Return (x, y) of the center of cell containing provided text 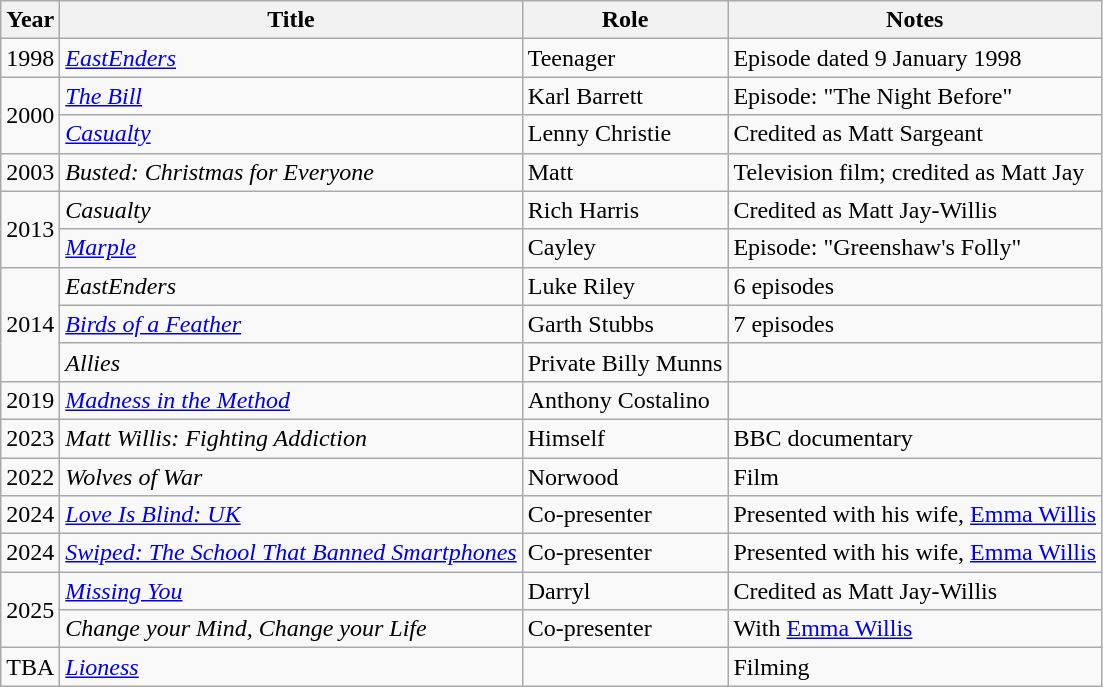
Notes (915, 20)
Swiped: The School That Banned Smartphones (291, 553)
BBC documentary (915, 438)
Matt (625, 172)
Cayley (625, 248)
Credited as Matt Sargeant (915, 134)
2022 (30, 477)
2019 (30, 400)
With Emma Willis (915, 629)
2013 (30, 229)
Teenager (625, 58)
2014 (30, 324)
2003 (30, 172)
Himself (625, 438)
Filming (915, 667)
Garth Stubbs (625, 324)
TBA (30, 667)
Anthony Costalino (625, 400)
Private Billy Munns (625, 362)
Episode dated 9 January 1998 (915, 58)
Marple (291, 248)
1998 (30, 58)
Busted: Christmas for Everyone (291, 172)
Wolves of War (291, 477)
Lioness (291, 667)
2023 (30, 438)
Lenny Christie (625, 134)
Karl Barrett (625, 96)
The Bill (291, 96)
2025 (30, 610)
7 episodes (915, 324)
Episode: "Greenshaw's Folly" (915, 248)
Birds of a Feather (291, 324)
Darryl (625, 591)
Film (915, 477)
Title (291, 20)
Year (30, 20)
Allies (291, 362)
Missing You (291, 591)
Love Is Blind: UK (291, 515)
2000 (30, 115)
Change your Mind, Change your Life (291, 629)
6 episodes (915, 286)
Rich Harris (625, 210)
Episode: "The Night Before" (915, 96)
Luke Riley (625, 286)
Role (625, 20)
Television film; credited as Matt Jay (915, 172)
Madness in the Method (291, 400)
Matt Willis: Fighting Addiction (291, 438)
Norwood (625, 477)
